Return the [x, y] coordinate for the center point of the cell that contains the specified text.  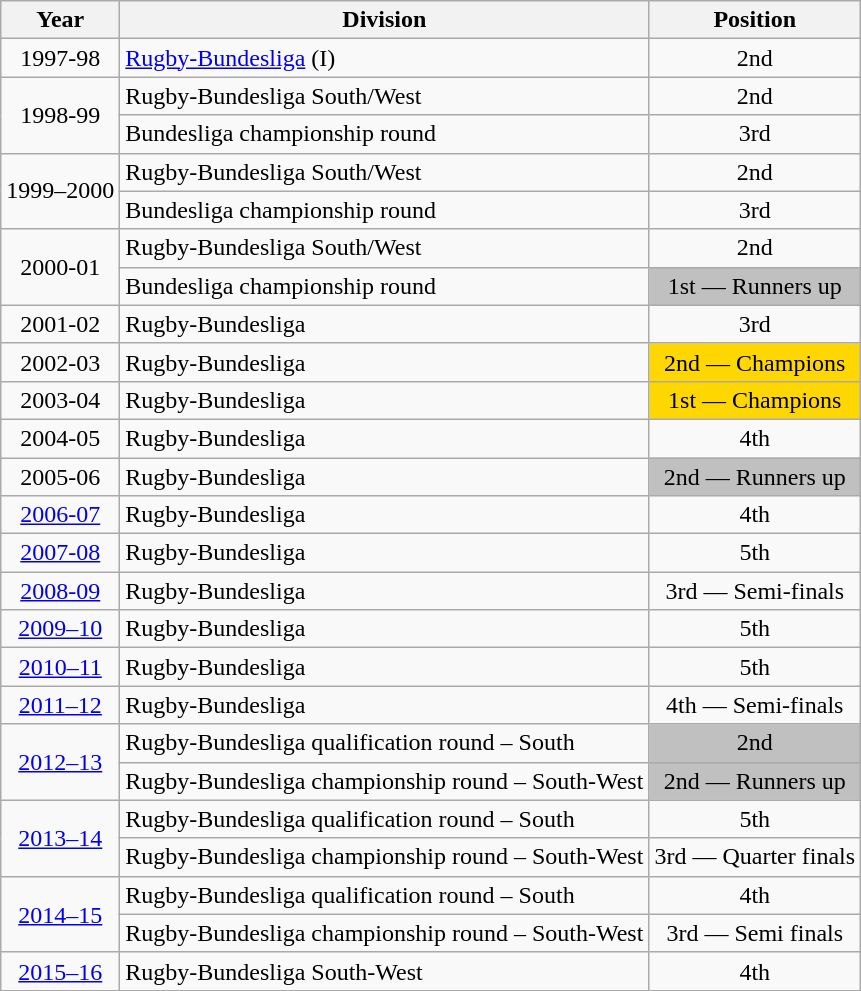
2011–12 [60, 705]
Division [384, 20]
Year [60, 20]
2007-08 [60, 553]
2001-02 [60, 324]
2002-03 [60, 362]
1999–2000 [60, 191]
1st — Runners up [755, 286]
3rd — Quarter finals [755, 857]
1st — Champions [755, 400]
2004-05 [60, 438]
3rd — Semi finals [755, 933]
1998-99 [60, 115]
2005-06 [60, 477]
2010–11 [60, 667]
2012–13 [60, 762]
2008-09 [60, 591]
2014–15 [60, 914]
3rd — Semi-finals [755, 591]
Position [755, 20]
2003-04 [60, 400]
2015–16 [60, 971]
2013–14 [60, 838]
1997-98 [60, 58]
2009–10 [60, 629]
Rugby-Bundesliga South-West [384, 971]
2nd — Champions [755, 362]
2000-01 [60, 267]
2006-07 [60, 515]
4th — Semi-finals [755, 705]
Rugby-Bundesliga (I) [384, 58]
